Search for the cell housing the specified text and yield its [X, Y] center coordinate. 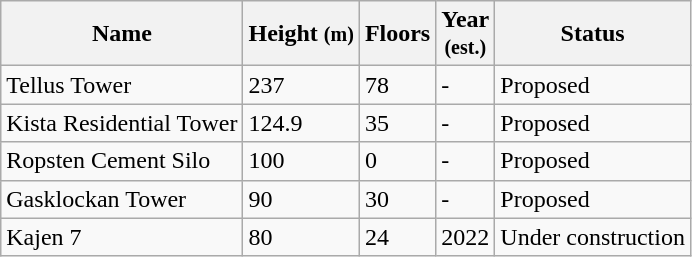
Height (m) [301, 34]
Ropsten Cement Silo [122, 161]
0 [397, 161]
237 [301, 85]
80 [301, 237]
Name [122, 34]
24 [397, 237]
78 [397, 85]
Year(est.) [466, 34]
Kista Residential Tower [122, 123]
90 [301, 199]
Kajen 7 [122, 237]
Under construction [593, 237]
35 [397, 123]
124.9 [301, 123]
Gasklockan Tower [122, 199]
100 [301, 161]
Tellus Tower [122, 85]
2022 [466, 237]
Floors [397, 34]
30 [397, 199]
Status [593, 34]
